Pinpoint the cell where the given text exists, returning its [X, Y] midpoint coordinate. 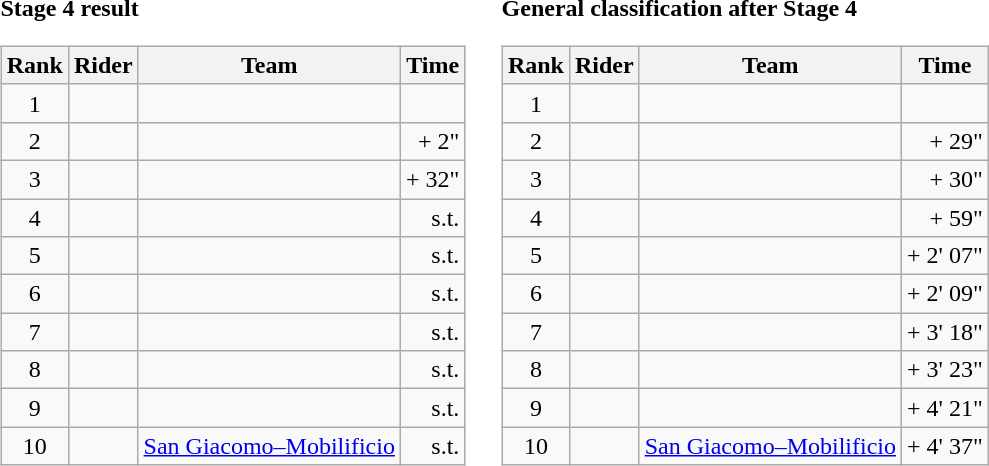
+ 2' 09" [946, 294]
+ 2' 07" [946, 256]
+ 59" [946, 217]
+ 30" [946, 179]
+ 32" [432, 179]
+ 3' 18" [946, 332]
+ 29" [946, 141]
+ 3' 23" [946, 370]
+ 2" [432, 141]
+ 4' 37" [946, 446]
+ 4' 21" [946, 408]
